Capture the cell that displays the provided text and extract its (x, y) central coordinate. 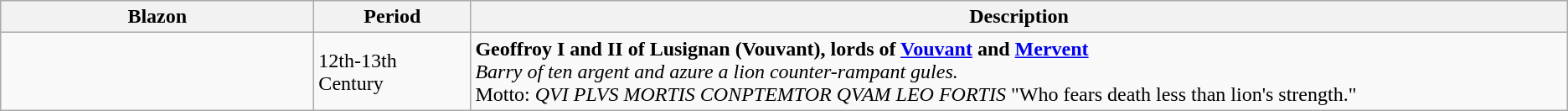
12th-13th Century (392, 71)
Blazon (157, 17)
Description (1019, 17)
Period (392, 17)
